For the text-containing cell, return its midpoint in [x, y] coordinate format. 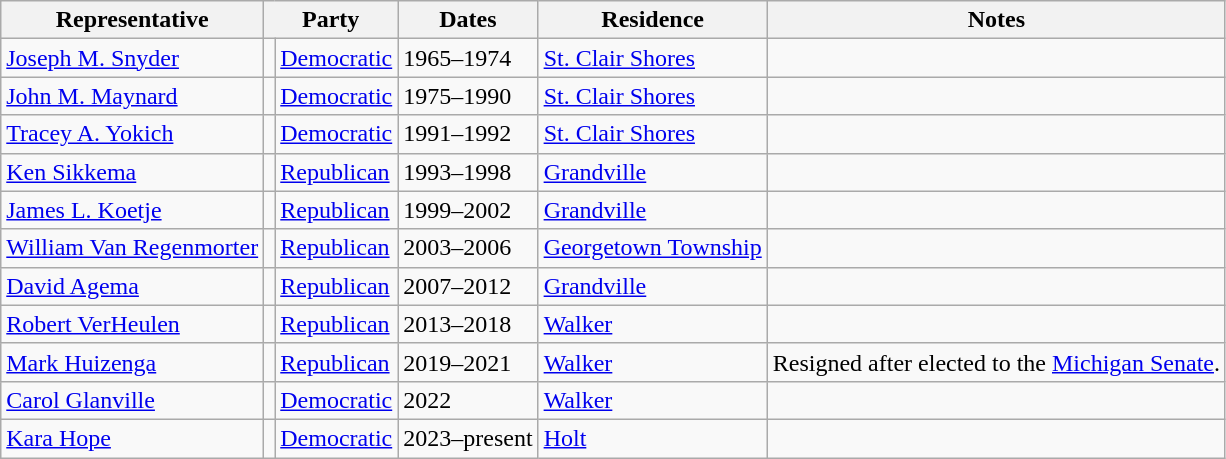
1999–2002 [468, 210]
Ken Sikkema [132, 172]
John M. Maynard [132, 96]
James L. Koetje [132, 210]
David Agema [132, 286]
William Van Regenmorter [132, 248]
Holt [652, 438]
Representative [132, 20]
1993–1998 [468, 172]
1965–1974 [468, 58]
Tracey A. Yokich [132, 134]
2013–2018 [468, 324]
Carol Glanville [132, 400]
Joseph M. Snyder [132, 58]
Dates [468, 20]
Georgetown Township [652, 248]
Residence [652, 20]
2023–present [468, 438]
Party [331, 20]
Robert VerHeulen [132, 324]
2003–2006 [468, 248]
Resigned after elected to the Michigan Senate. [996, 362]
Notes [996, 20]
2007–2012 [468, 286]
1975–1990 [468, 96]
Kara Hope [132, 438]
Mark Huizenga [132, 362]
2019–2021 [468, 362]
1991–1992 [468, 134]
2022 [468, 400]
